For the text-containing cell, return its midpoint in (X, Y) coordinate format. 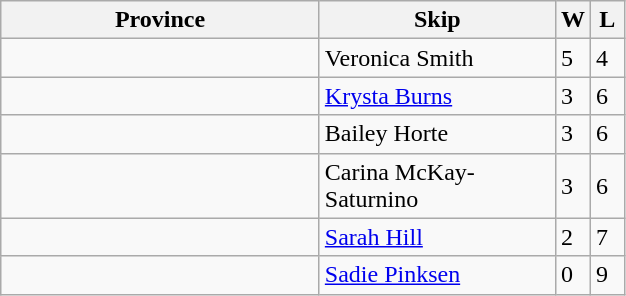
9 (607, 275)
Carina McKay-Saturnino (437, 186)
Province (160, 20)
Sadie Pinksen (437, 275)
L (607, 20)
Veronica Smith (437, 58)
5 (572, 58)
Sarah Hill (437, 237)
Bailey Horte (437, 134)
Skip (437, 20)
Krysta Burns (437, 96)
7 (607, 237)
2 (572, 237)
W (572, 20)
4 (607, 58)
0 (572, 275)
